Pinpoint the cell where the given text exists, returning its [x, y] midpoint coordinate. 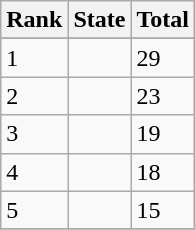
1 [34, 58]
18 [163, 172]
23 [163, 96]
15 [163, 210]
State [100, 20]
2 [34, 96]
Total [163, 20]
5 [34, 210]
29 [163, 58]
4 [34, 172]
3 [34, 134]
19 [163, 134]
Rank [34, 20]
